Capture the cell that displays the provided text and extract its (X, Y) central coordinate. 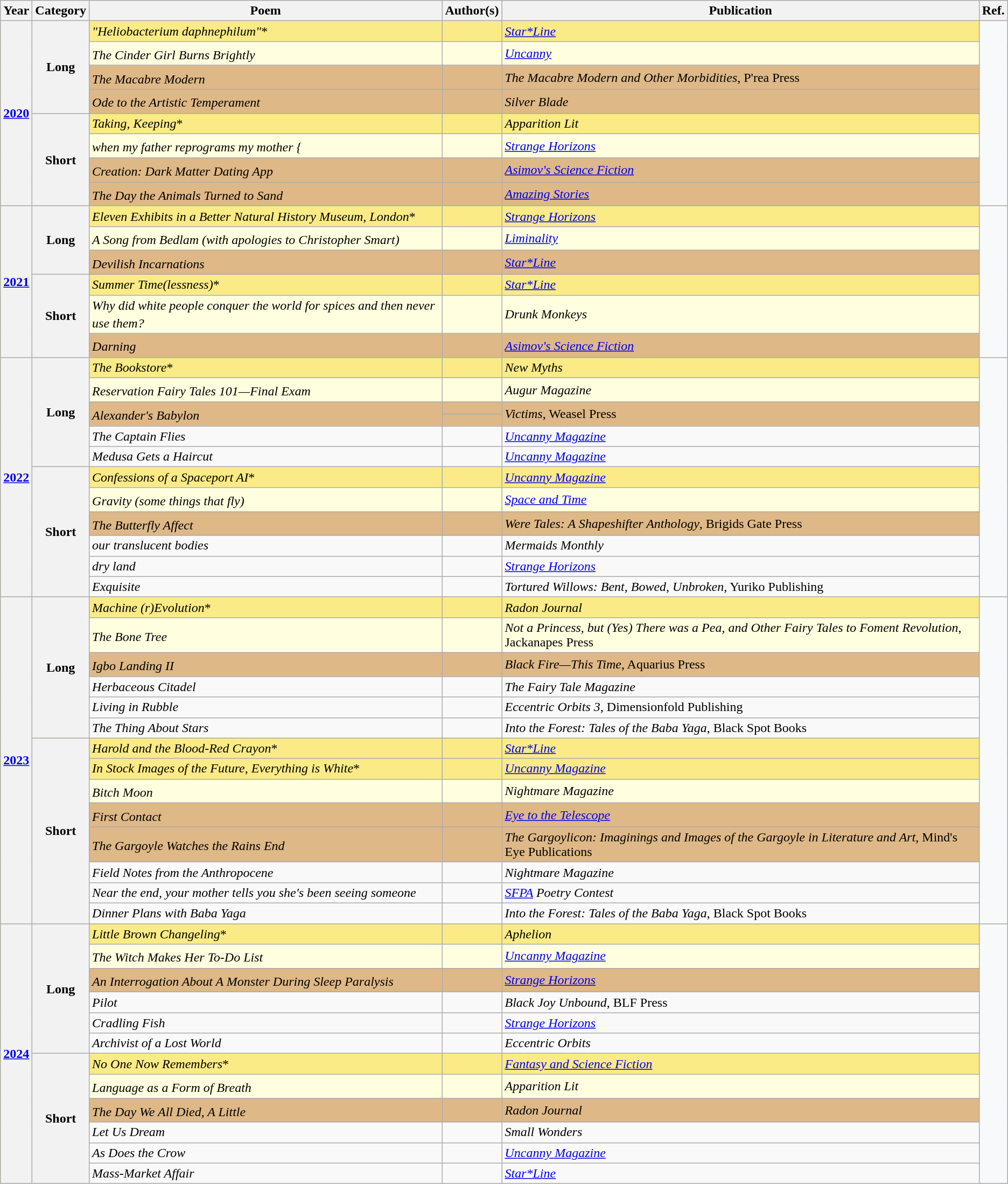
Tortured Willows: Bent, Bowed, Unbroken, Yuriko Publishing (740, 587)
when my father reprograms my mother { (266, 147)
Confessions of a Spaceport AI* (266, 477)
Near the end, your mother tells you she's been seeing someone (266, 893)
The Cinder Girl Burns Brightly (266, 54)
Dinner Plans with Baba Yaga (266, 914)
Amazing Stories (740, 194)
Cradling Fish (266, 1023)
Black Fire—This Time, Aquarius Press (740, 665)
Augur Magazine (740, 390)
Black Joy Unbound, BLF Press (740, 1002)
Space and Time (740, 500)
Alexander's Babylon (266, 414)
2020 (16, 113)
New Myths (740, 368)
Uncanny (740, 54)
Reservation Fairy Tales 101—Final Exam (266, 390)
Language as a Form of Breath (266, 1086)
Ode to the Artistic Temperament (266, 101)
The Gargoyle Watches the Rains End (266, 845)
Aphelion (740, 934)
Igbo Landing II (266, 665)
The Day the Animals Turned to Sand (266, 194)
Year (16, 11)
The Butterfly Affect (266, 524)
Poem (266, 11)
The Gargoylicon: Imaginings and Images of the Gargoyle in Literature and Art, Mind's Eye Publications (740, 845)
2021 (16, 281)
The Day We All Died, A Little (266, 1111)
Taking, Keeping* (266, 124)
Not a Princess, but (Yes) There was a Pea, and Other Fairy Tales to Foment Revolution, Jackanapes Press (740, 635)
The Bookstore* (266, 368)
Eccentric Orbits 3, Dimensionfold Publishing (740, 707)
Ref. (993, 11)
Bitch Moon (266, 791)
Mermaids Monthly (740, 546)
Harold and the Blood-Red Crayon* (266, 748)
Eye to the Telescope (740, 816)
Exquisite (266, 587)
Let Us Dream (266, 1132)
Medusa Gets a Haircut (266, 457)
Mass-Market Affair (266, 1173)
Drunk Monkeys (740, 315)
Eleven Exhibits in a Better Natural History Museum, London* (266, 216)
Eccentric Orbits (740, 1043)
Pilot (266, 1002)
Field Notes from the Anthropocene (266, 872)
Living in Rubble (266, 707)
our translucent bodies (266, 546)
The Bone Tree (266, 635)
The Macabre Modern and Other Morbidities, P'rea Press (740, 78)
The Macabre Modern (266, 78)
Creation: Dark Matter Dating App (266, 170)
Gravity (some things that fly) (266, 500)
Archivist of a Lost World (266, 1043)
Small Wonders (740, 1132)
Victims, Weasel Press (740, 414)
2023 (16, 760)
Machine (r)Evolution* (266, 607)
The Fairy Tale Magazine (740, 687)
Why did white people conquer the world for spices and then never use them? (266, 315)
Liminality (740, 238)
Darning (266, 346)
Devilish Incarnations (266, 263)
Fantasy and Science Fiction (740, 1064)
Little Brown Changeling* (266, 934)
Publication (740, 11)
"Heliobacterium daphnephilum"* (266, 31)
No One Now Remembers* (266, 1064)
A Song from Bedlam (with apologies to Christopher Smart) (266, 238)
dry land (266, 566)
2022 (16, 477)
An Interrogation About A Monster During Sleep Paralysis (266, 980)
Herbaceous Citadel (266, 687)
The Thing About Stars (266, 728)
2024 (16, 1054)
As Does the Crow (266, 1153)
Author(s) (472, 11)
The Witch Makes Her To-Do List (266, 957)
Category (61, 11)
In Stock Images of the Future, Everything is White* (266, 769)
First Contact (266, 816)
Were Tales: A Shapeshifter Anthology, Brigids Gate Press (740, 524)
Silver Blade (740, 101)
Summer Time(lessness)* (266, 284)
The Captain Flies (266, 436)
SFPA Poetry Contest (740, 893)
